Determine the (X, Y) coordinate at the center of the cell enclosing the given text.  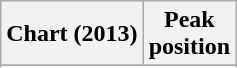
Chart (2013) (72, 34)
Peakposition (189, 34)
